Pinpoint the cell where the given text exists, returning its [x, y] midpoint coordinate. 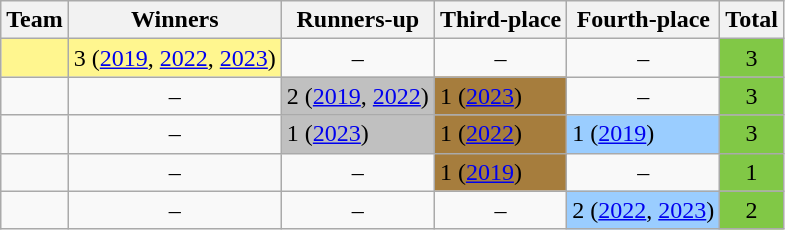
Runners-up [358, 20]
2 (2019, 2022) [358, 96]
2 (2022, 2023) [644, 210]
Winners [174, 20]
Third-place [500, 20]
3 (2019, 2022, 2023) [174, 58]
Team [35, 20]
Fourth-place [644, 20]
1 (2022) [500, 134]
2 [752, 210]
Total [752, 20]
1 [752, 172]
